Search for the cell housing the specified text and yield its (X, Y) center coordinate. 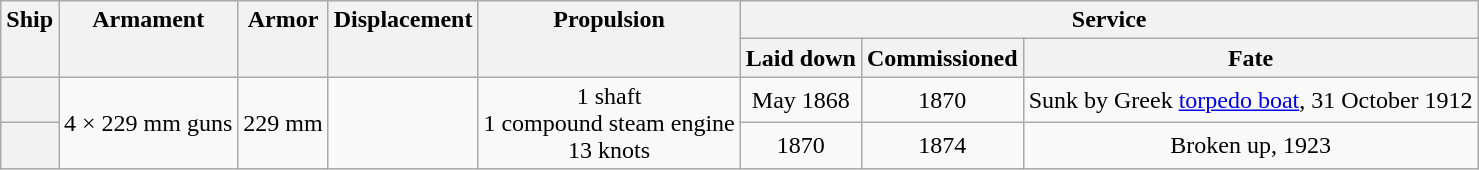
Fate (1250, 58)
1 shaft1 compound steam engine13 knots (609, 123)
Laid down (800, 58)
Sunk by Greek torpedo boat, 31 October 1912 (1250, 100)
May 1868 (800, 100)
Armament (148, 39)
Broken up, 1923 (1250, 146)
Service (1109, 20)
Armor (283, 39)
4 × 229 mm guns (148, 123)
Displacement (403, 39)
1874 (942, 146)
Propulsion (609, 39)
Commissioned (942, 58)
229 mm (283, 123)
Ship (30, 39)
